Return [X, Y] of the center of cell containing provided text 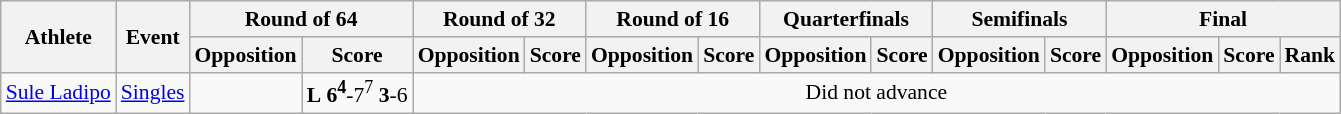
Sule Ladipo [58, 92]
Round of 16 [672, 19]
Rank [1310, 55]
Round of 64 [302, 19]
Quarterfinals [846, 19]
Final [1223, 19]
Event [153, 36]
Singles [153, 92]
Semifinals [1020, 19]
Did not advance [876, 92]
Athlete [58, 36]
L 64-77 3-6 [358, 92]
Round of 32 [500, 19]
